Return the [X, Y] coordinate for the center point of the cell that contains the specified text.  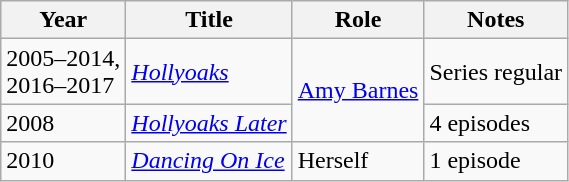
2005–2014,2016–2017 [64, 72]
Notes [496, 20]
Herself [358, 161]
1 episode [496, 161]
Hollyoaks Later [209, 123]
2008 [64, 123]
Role [358, 20]
Amy Barnes [358, 90]
Hollyoaks [209, 72]
Dancing On Ice [209, 161]
4 episodes [496, 123]
Title [209, 20]
Year [64, 20]
2010 [64, 161]
Series regular [496, 72]
